Extract the [X, Y] coordinate from the center of the cell holding the provided text.  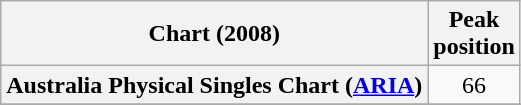
Australia Physical Singles Chart (ARIA) [214, 85]
Chart (2008) [214, 34]
66 [474, 85]
Peakposition [474, 34]
